From the cell containing the given text, extract its center point as [X, Y] coordinate. 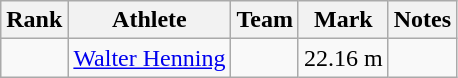
Team [265, 20]
Notes [422, 20]
Walter Henning [150, 58]
22.16 m [343, 58]
Rank [34, 20]
Athlete [150, 20]
Mark [343, 20]
